Identify which cell holds the provided text, then report its [x, y] central coordinate. 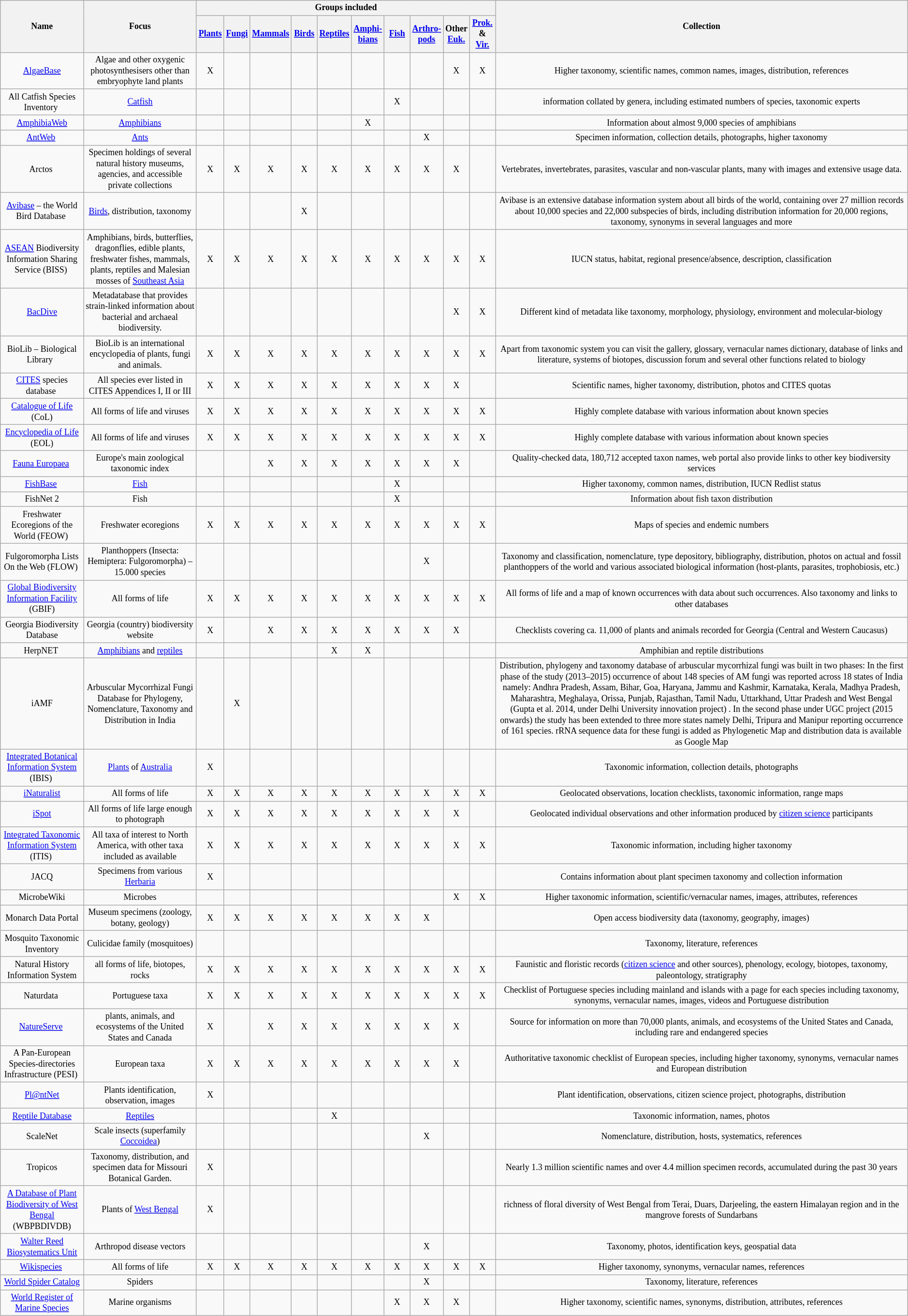
Taxonomic information, collection details, photographs [702, 767]
European taxa [140, 1064]
IUCN status, habitat, regional presence/absence, description, classification [702, 259]
Collection [702, 26]
HerpNET [42, 651]
Fulgoromorpha Lists On the Web (FLOW) [42, 562]
World Register of Marine Species [42, 1303]
Catfish [140, 102]
Focus [140, 26]
A Database of Plant Biodiversity of West Bengal (WBPBDIVDB) [42, 1210]
Open access biodiversity data (taxonomy, geography, images) [702, 918]
Microbes [140, 897]
iNaturalist [42, 794]
Plants identification, observation, images [140, 1095]
Avibase – the World Bird Database [42, 211]
Pl@ntNet [42, 1095]
Geolocated observations, location checklists, taxonomic information, range maps [702, 794]
Specimen information, collection details, photographs, higher taxonomy [702, 137]
AmphibiaWeb [42, 123]
Information about fish taxon distribution [702, 499]
Geolocated individual observations and other information produced by citizen science participants [702, 814]
Higher taxonomy, synonyms, vernacular names, references [702, 1267]
Checklists covering ca. 11,000 of plants and animals recorded for Georgia (Central and Western Caucasus) [702, 630]
Prok. & Vir. [483, 34]
all forms of life, biotopes, rocks [140, 970]
Amphibian and reptile distributions [702, 651]
Amphibians, birds, butterflies, dragonflies, edible plants, freshwater fishes, mammals, plants, reptiles and Malesian mosses of Southeast Asia [140, 259]
Faunistic and floristic records (citizen science and other sources), phenology, ecology, biotopes, taxonomy, paleontology, stratigraphy [702, 970]
Different kind of metadata like taxonomy, morphology, physiology, environment and molecular-biology [702, 312]
Amphi-bians [368, 34]
FishNet 2 [42, 499]
Algae and other oxygenic photosynthesisers other than embryophyte land plants [140, 71]
BacDive [42, 312]
Taxonomy, photos, identification keys, geospatial data [702, 1247]
Integrated Botanical Information System (IBIS) [42, 767]
Freshwater ecoregions [140, 525]
Scientific names, higher taxonomy, distribution, photos and CITES quotas [702, 386]
iSpot [42, 814]
Fungi [237, 34]
NatureServe [42, 1027]
Museum specimens (zoology, botany, geology) [140, 918]
Arthropod disease vectors [140, 1247]
Taxonomic information, names, photos [702, 1115]
BioLib – Biological Library [42, 354]
Wikispecies [42, 1267]
Walter Reed Biosystematics Unit [42, 1247]
Source for information on more than 70,000 plants, animals, and ecosystems of the United States and Canada, including rare and endangered species [702, 1027]
Planthoppers (Insecta: Hemiptera: Fulgoromorpha) – 15.000 species [140, 562]
World Spider Catalog [42, 1282]
AntWeb [42, 137]
richness of floral diversity of West Bengal from Terai, Duars, Darjeeling, the eastern Himalayan region and in the mangrove forests of Sundarbans [702, 1210]
Spiders [140, 1282]
Encyclopedia of Life (EOL) [42, 437]
Information about almost 9,000 species of amphibians [702, 123]
Metadatabase that provides strain-linked information about bacterial and archaeal biodiversity. [140, 312]
Ants [140, 137]
Other Euk. [456, 34]
Birds [305, 34]
plants, animals, and ecosystems of the United States and Canada [140, 1027]
Arbuscular Mycorrhizal Fungi Database for Phylogeny, Nomenclature, Taxonomy and Distribution in India [140, 704]
Scale insects (superfamily Coccoidea) [140, 1136]
Name [42, 26]
Plants of Australia [140, 767]
ASEAN Biodiversity Information Sharing Service (BISS) [42, 259]
Vertebrates, invertebrates, parasites, vascular and non-vascular plants, many with images and extensive usage data. [702, 169]
Plants [210, 34]
Nearly 1.3 million scientific names and over 4.4 million specimen records, accumulated during the past 30 years [702, 1168]
Mammals [271, 34]
Groups included [346, 8]
FishBase [42, 484]
Taxonomic information, including higher taxonomy [702, 845]
iAMF [42, 704]
Marine organisms [140, 1303]
Arctos [42, 169]
All forms of life large enough to photograph [140, 814]
Culicidae family (mosquitoes) [140, 944]
Reptile Database [42, 1115]
Natural History Information System [42, 970]
A Pan-European Species-directories Infrastructure (PESI) [42, 1064]
Europe's main zoological taxonomic index [140, 463]
Specimens from various Herbaria [140, 877]
Naturdata [42, 996]
Contains information about plant specimen taxonomy and collection information [702, 877]
Monarch Data Portal [42, 918]
All Catfish Species Inventory [42, 102]
Mosquito Taxonomic Inventory [42, 944]
Taxonomy, distribution, and specimen data for Missouri Botanical Garden. [140, 1168]
Authoritative taxonomic checklist of European species, including higher taxonomy, synonyms, vernacular names and European distribution [702, 1064]
Higher taxonomy, scientific names, synonyms, distribution, attributes, references [702, 1303]
Amphibians and reptiles [140, 651]
Higher taxonomic information, scientific/vernacular names, images, attributes, references [702, 897]
Quality-checked data, 180,712 accepted taxon names, web portal also provide links to other key biodiversity services [702, 463]
Tropicos [42, 1168]
BioLib is an international encyclopedia of plants, fungi and animals. [140, 354]
Catalogue of Life (CoL) [42, 412]
All species ever listed in CITES Appendices I, II or III [140, 386]
ScaleNet [42, 1136]
Fauna Europaea [42, 463]
Arthro­pods [426, 34]
All forms of life and a map of known occurrences with data about such occurrences. Also taxonomy and links to other databases [702, 599]
MicrobeWiki [42, 897]
Amphibians [140, 123]
Higher taxonomy, scientific names, common names, images, distribution, references [702, 71]
All taxa of interest to North America, with other taxa included as available [140, 845]
AlgaeBase [42, 71]
Global Biodiversity Information Facility (GBIF) [42, 599]
Freshwater Ecoregions of the World (FEOW) [42, 525]
Portuguese taxa [140, 996]
JACQ [42, 877]
Specimen holdings of several natural history museums, agencies, and accessible private collections [140, 169]
Nomenclature, distribution, hosts, systematics, references [702, 1136]
Maps of species and endemic numbers [702, 525]
Plants of West Bengal [140, 1210]
CITES species database [42, 386]
Higher taxonomy, common names, distribution, IUCN Redlist status [702, 484]
information collated by genera, including estimated numbers of species, taxonomic experts [702, 102]
Integrated Taxonomic Information System (ITIS) [42, 845]
Georgia Biodiversity Database [42, 630]
Plant identification, observations, citizen science project, photographs, distribution [702, 1095]
Birds, distribution, taxonomy [140, 211]
Georgia (country) biodiversity website [140, 630]
